Find where the given text appears and provide that cell's center as [x, y] coordinate. 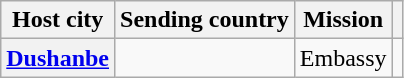
Sending country [205, 20]
Host city [58, 20]
Dushanbe [58, 58]
Mission [343, 20]
Embassy [343, 58]
